For the text-containing cell, return its midpoint in (X, Y) coordinate format. 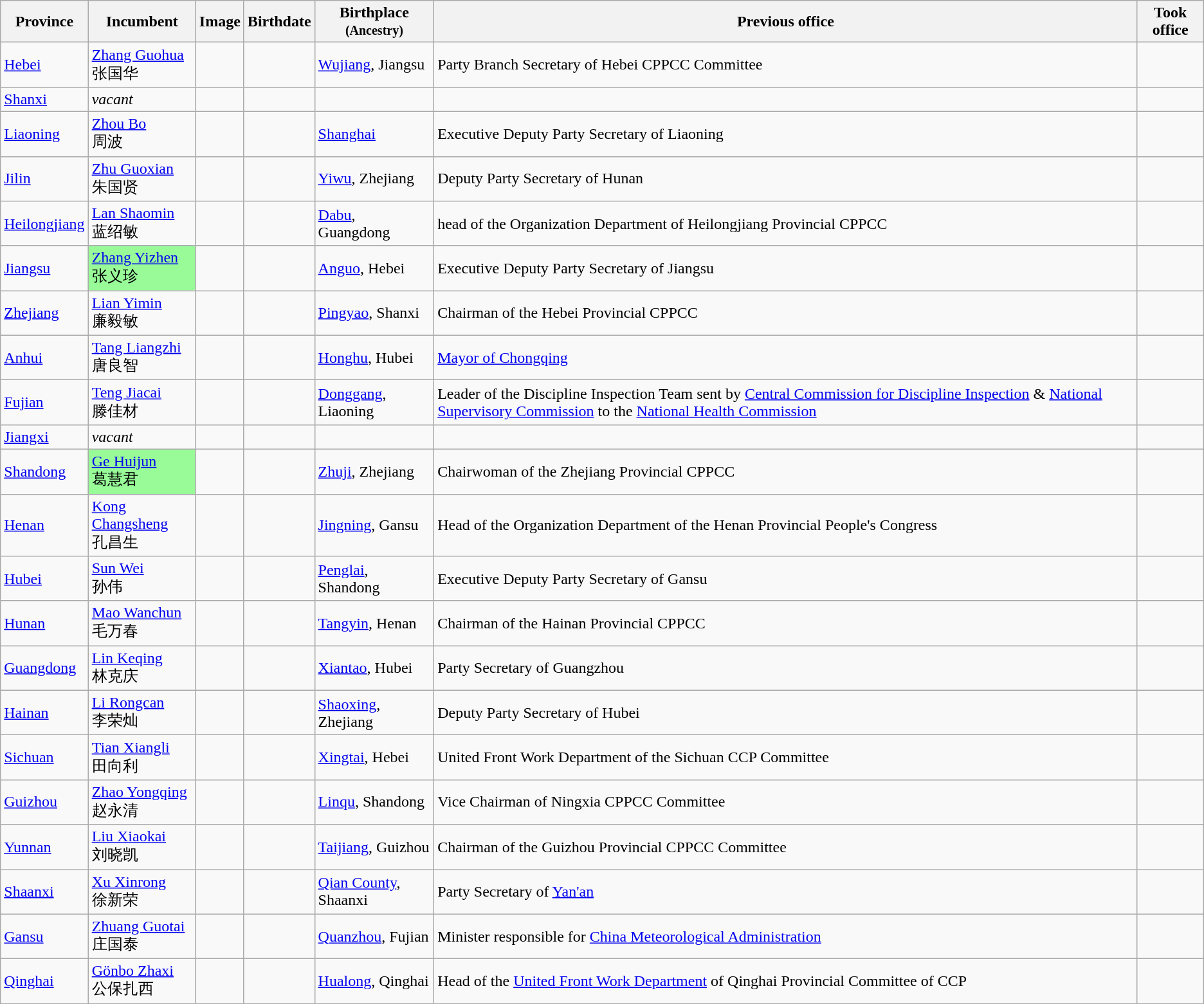
Xingtai, Hebei (374, 758)
Pingyao, Shanxi (374, 313)
Guangdong (44, 668)
Province (44, 22)
Minister responsible for China Meteorological Administration (786, 936)
Lian Yimin廉毅敏 (141, 313)
Image (220, 22)
Incumbent (141, 22)
Jingning, Gansu (374, 525)
Sun Wei孙伟 (141, 579)
Jilin (44, 179)
Linqu, Shandong (374, 802)
Tang Liangzhi唐良智 (141, 358)
Chairwoman of the Zhejiang Provincial CPPCC (786, 471)
Executive Deputy Party Secretary of Liaoning (786, 134)
Dabu, Guangdong (374, 224)
Tian Xiangli田向利 (141, 758)
Wujiang, Jiangsu (374, 65)
Zhao Yongqing赵永清 (141, 802)
Ge Huijun葛慧君 (141, 471)
Chairman of the Guizhou Provincial CPPCC Committee (786, 847)
Yunnan (44, 847)
Kong Changsheng孔昌生 (141, 525)
Lan Shaomin蓝绍敏 (141, 224)
Tangyin, Henan (374, 623)
Hualong, Qinghai (374, 981)
Zhang Yizhen张义珍 (141, 268)
Anhui (44, 358)
Yiwu, Zhejiang (374, 179)
Shanghai (374, 134)
Zhou Bo周波 (141, 134)
Teng Jiacai滕佳材 (141, 403)
Gönbo Zhaxi公保扎西 (141, 981)
Li Rongcan李荣灿 (141, 713)
Party Branch Secretary of Hebei CPPCC Committee (786, 65)
Previous office (786, 22)
Shaoxing, Zhejiang (374, 713)
Shaanxi (44, 892)
Liu Xiaokai刘晓凯 (141, 847)
Head of the Organization Department of the Henan Provincial People's Congress (786, 525)
Vice Chairman of Ningxia CPPCC Committee (786, 802)
Jiangxi (44, 437)
Shandong (44, 471)
Xu Xinrong徐新荣 (141, 892)
Quanzhou, Fujian (374, 936)
Hebei (44, 65)
Honghu, Hubei (374, 358)
United Front Work Department of the Sichuan CCP Committee (786, 758)
Penglai, Shandong (374, 579)
Executive Deputy Party Secretary of Jiangsu (786, 268)
Xiantao, Hubei (374, 668)
Lin Keqing林克庆 (141, 668)
Hunan (44, 623)
Executive Deputy Party Secretary of Gansu (786, 579)
Mayor of Chongqing (786, 358)
head of the Organization Department of Heilongjiang Provincial CPPCC (786, 224)
Chairman of the Hainan Provincial CPPCC (786, 623)
Gansu (44, 936)
Qinghai (44, 981)
Taijiang, Guizhou (374, 847)
Jiangsu (44, 268)
Party Secretary of Yan'an (786, 892)
Qian County, Shaanxi (374, 892)
Donggang, Liaoning (374, 403)
Took office (1171, 22)
Hubei (44, 579)
Guizhou (44, 802)
Zhuji, Zhejiang (374, 471)
Heilongjiang (44, 224)
Liaoning (44, 134)
Zhuang Guotai庄国泰 (141, 936)
Zhang Guohua张国华 (141, 65)
Hainan (44, 713)
Anguo, Hebei (374, 268)
Chairman of the Hebei Provincial CPPCC (786, 313)
Mao Wanchun毛万春 (141, 623)
Birthplace(Ancestry) (374, 22)
Deputy Party Secretary of Hunan (786, 179)
Head of the United Front Work Department of Qinghai Provincial Committee of CCP (786, 981)
Deputy Party Secretary of Hubei (786, 713)
Fujian (44, 403)
Shanxi (44, 99)
Birthdate (279, 22)
Zhejiang (44, 313)
Sichuan (44, 758)
Zhu Guoxian朱国贤 (141, 179)
Party Secretary of Guangzhou (786, 668)
Henan (44, 525)
